Provide the (X, Y) coordinate of the cell's center where the given text is located.  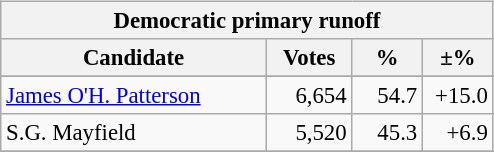
54.7 (388, 96)
% (388, 58)
S.G. Mayfield (134, 133)
Candidate (134, 58)
5,520 (309, 133)
6,654 (309, 96)
Votes (309, 58)
+15.0 (458, 96)
Democratic primary runoff (247, 21)
45.3 (388, 133)
+6.9 (458, 133)
±% (458, 58)
James O'H. Patterson (134, 96)
